Identify which cell holds the provided text, then report its [X, Y] central coordinate. 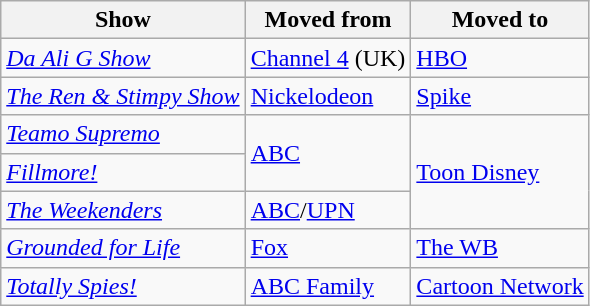
Da Ali G Show [123, 58]
Grounded for Life [123, 248]
The WB [500, 248]
Show [123, 20]
ABC [328, 153]
Nickelodeon [328, 96]
Moved to [500, 20]
Moved from [328, 20]
Fox [328, 248]
The Ren & Stimpy Show [123, 96]
Teamo Supremo [123, 134]
Totally Spies! [123, 286]
Fillmore! [123, 172]
ABC Family [328, 286]
Toon Disney [500, 172]
ABC/UPN [328, 210]
Channel 4 (UK) [328, 58]
HBO [500, 58]
Spike [500, 96]
The Weekenders [123, 210]
Cartoon Network [500, 286]
